From the cell containing the given text, extract its center point as [X, Y] coordinate. 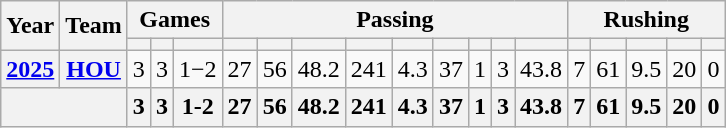
HOU [94, 69]
1−2 [198, 69]
2025 [30, 69]
Team [94, 26]
Games [174, 20]
Rushing [646, 20]
1-2 [198, 107]
Passing [395, 20]
Year [30, 26]
